Return the (X, Y) coordinate for the center point of the cell that contains the specified text.  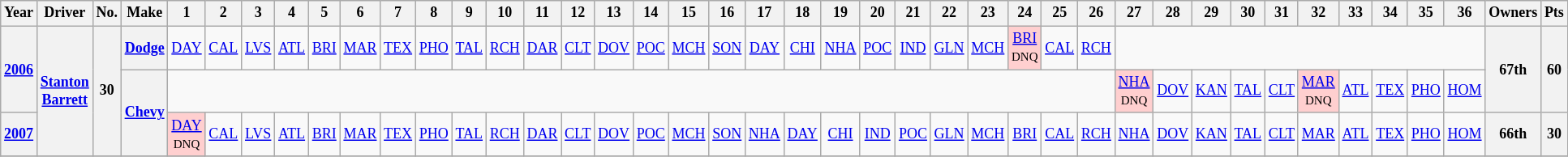
4 (292, 13)
34 (1390, 13)
27 (1134, 13)
Stanton Barrett (65, 91)
16 (727, 13)
Driver (65, 13)
Year (19, 13)
BRIDNQ (1025, 48)
60 (1554, 70)
31 (1282, 13)
18 (802, 13)
Chevy (144, 113)
Owners (1514, 13)
5 (324, 13)
MARDNQ (1318, 91)
66th (1514, 134)
24 (1025, 13)
67th (1514, 70)
20 (878, 13)
32 (1318, 13)
DAYDNQ (187, 134)
29 (1212, 13)
No. (107, 13)
1 (187, 13)
22 (949, 13)
Dodge (144, 48)
3 (258, 13)
19 (840, 13)
10 (505, 13)
17 (765, 13)
28 (1173, 13)
2006 (19, 70)
11 (542, 13)
12 (578, 13)
7 (398, 13)
13 (614, 13)
2 (224, 13)
26 (1096, 13)
Make (144, 13)
NHADNQ (1134, 91)
8 (433, 13)
36 (1465, 13)
Pts (1554, 13)
25 (1059, 13)
33 (1355, 13)
2007 (19, 134)
35 (1426, 13)
9 (469, 13)
23 (988, 13)
21 (913, 13)
6 (360, 13)
15 (689, 13)
14 (651, 13)
